Find where the given text appears and provide that cell's center as [X, Y] coordinate. 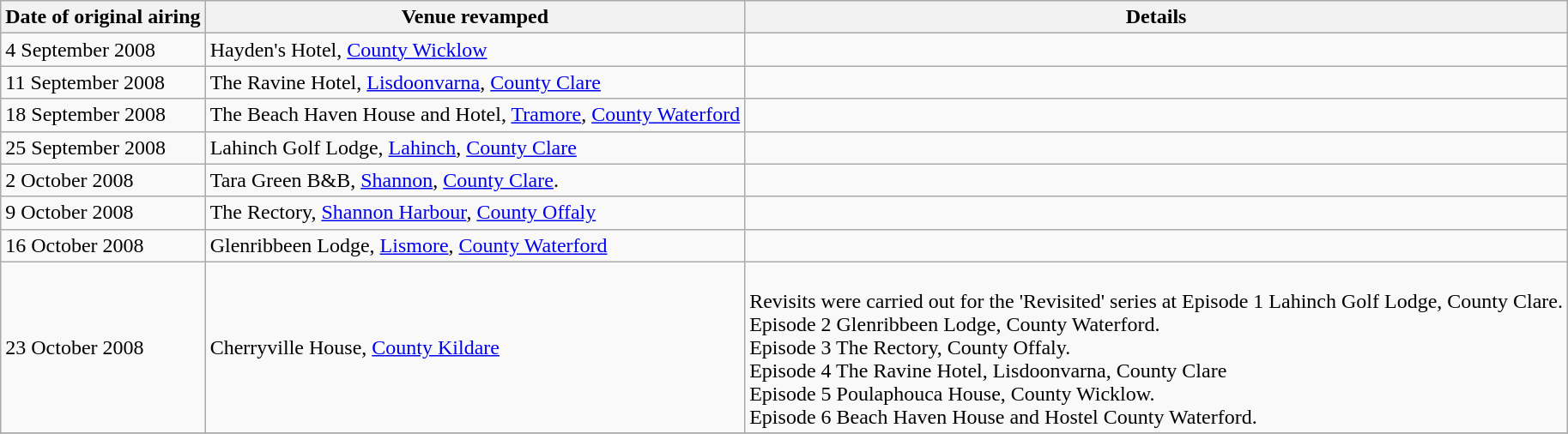
The Rectory, Shannon Harbour, County Offaly [475, 213]
The Beach Haven House and Hotel, Tramore, County Waterford [475, 115]
18 September 2008 [103, 115]
The Ravine Hotel, Lisdoonvarna, County Clare [475, 82]
Glenribbeen Lodge, Lismore, County Waterford [475, 245]
23 October 2008 [103, 347]
Cherryville House, County Kildare [475, 347]
Details [1157, 17]
16 October 2008 [103, 245]
4 September 2008 [103, 50]
9 October 2008 [103, 213]
Venue revamped [475, 17]
25 September 2008 [103, 148]
2 October 2008 [103, 180]
Hayden's Hotel, County Wicklow [475, 50]
Tara Green B&B, Shannon, County Clare. [475, 180]
Date of original airing [103, 17]
11 September 2008 [103, 82]
Lahinch Golf Lodge, Lahinch, County Clare [475, 148]
